Return (X, Y) of the center of cell containing provided text 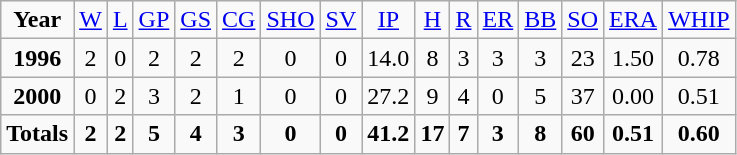
1 (239, 96)
14.0 (388, 58)
WHIP (699, 20)
SV (341, 20)
ER (498, 20)
1996 (38, 58)
W (91, 20)
H (432, 20)
SO (583, 20)
60 (583, 134)
BB (540, 20)
1.50 (634, 58)
ERA (634, 20)
IP (388, 20)
9 (432, 96)
37 (583, 96)
Year (38, 20)
2000 (38, 96)
L (120, 20)
Totals (38, 134)
GS (196, 20)
27.2 (388, 96)
23 (583, 58)
0.78 (699, 58)
0.60 (699, 134)
0.00 (634, 96)
GP (154, 20)
17 (432, 134)
7 (464, 134)
CG (239, 20)
SHO (290, 20)
41.2 (388, 134)
R (464, 20)
